For the text-containing cell, return its midpoint in [x, y] coordinate format. 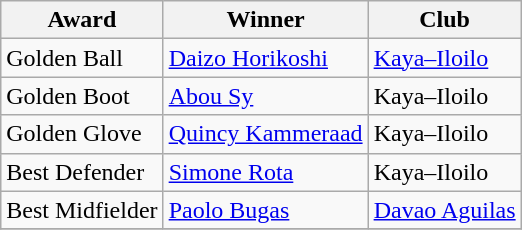
Winner [266, 20]
Award [82, 20]
Davao Aguilas [444, 210]
Simone Rota [266, 172]
Paolo Bugas [266, 210]
Daizo Horikoshi [266, 58]
Golden Glove [82, 134]
Best Defender [82, 172]
Golden Ball [82, 58]
Abou Sy [266, 96]
Golden Boot [82, 96]
Quincy Kammeraad [266, 134]
Club [444, 20]
Best Midfielder [82, 210]
